Locate the cell with the specified text and output its [x, y] center coordinate. 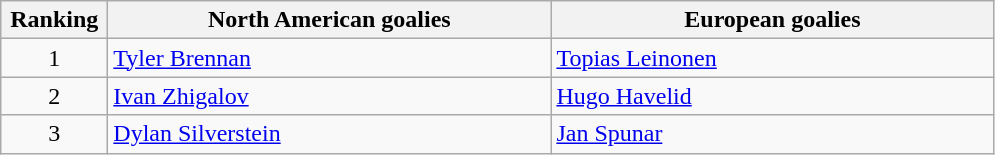
Tyler Brennan [330, 58]
2 [54, 96]
Ivan Zhigalov [330, 96]
European goalies [772, 20]
North American goalies [330, 20]
1 [54, 58]
Ranking [54, 20]
Dylan Silverstein [330, 134]
Hugo Havelid [772, 96]
Topias Leinonen [772, 58]
Jan Spunar [772, 134]
3 [54, 134]
